For the text-containing cell, return its midpoint in (x, y) coordinate format. 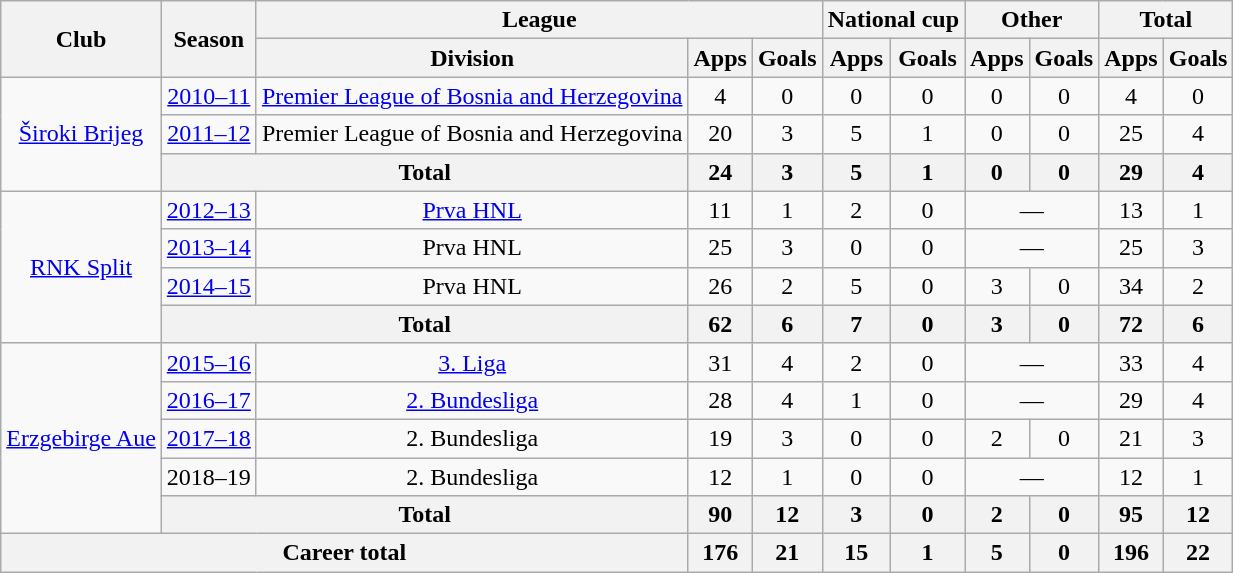
7 (856, 324)
15 (856, 553)
90 (720, 515)
34 (1131, 286)
2015–16 (208, 362)
2012–13 (208, 210)
League (539, 20)
26 (720, 286)
95 (1131, 515)
Other (1032, 20)
2011–12 (208, 134)
3. Liga (472, 362)
Division (472, 58)
176 (720, 553)
31 (720, 362)
72 (1131, 324)
2010–11 (208, 96)
24 (720, 172)
20 (720, 134)
33 (1131, 362)
13 (1131, 210)
RNK Split (82, 267)
Široki Brijeg (82, 134)
2018–19 (208, 477)
2017–18 (208, 438)
196 (1131, 553)
Erzgebirge Aue (82, 438)
19 (720, 438)
28 (720, 400)
Career total (344, 553)
11 (720, 210)
2014–15 (208, 286)
Club (82, 39)
22 (1198, 553)
62 (720, 324)
2013–14 (208, 248)
National cup (893, 20)
Season (208, 39)
2016–17 (208, 400)
